Pinpoint the cell where the given text exists, returning its [x, y] midpoint coordinate. 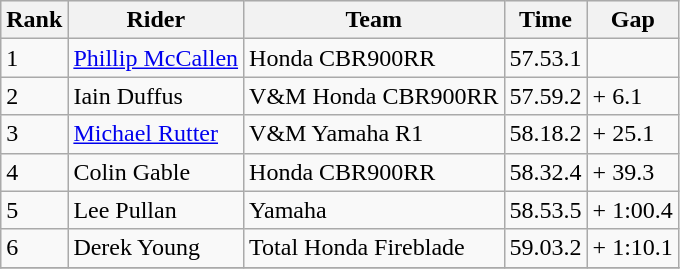
4 [34, 172]
Iain Duffus [156, 96]
58.53.5 [546, 210]
+ 1:10.1 [632, 248]
Rider [156, 20]
V&M Yamaha R1 [374, 134]
+ 6.1 [632, 96]
+ 39.3 [632, 172]
Rank [34, 20]
Colin Gable [156, 172]
1 [34, 58]
57.53.1 [546, 58]
+ 1:00.4 [632, 210]
Time [546, 20]
2 [34, 96]
Derek Young [156, 248]
Yamaha [374, 210]
58.18.2 [546, 134]
57.59.2 [546, 96]
Total Honda Fireblade [374, 248]
3 [34, 134]
Gap [632, 20]
59.03.2 [546, 248]
Phillip McCallen [156, 58]
Team [374, 20]
Lee Pullan [156, 210]
+ 25.1 [632, 134]
V&M Honda CBR900RR [374, 96]
58.32.4 [546, 172]
Michael Rutter [156, 134]
5 [34, 210]
6 [34, 248]
